Identify which cell holds the provided text, then report its (x, y) central coordinate. 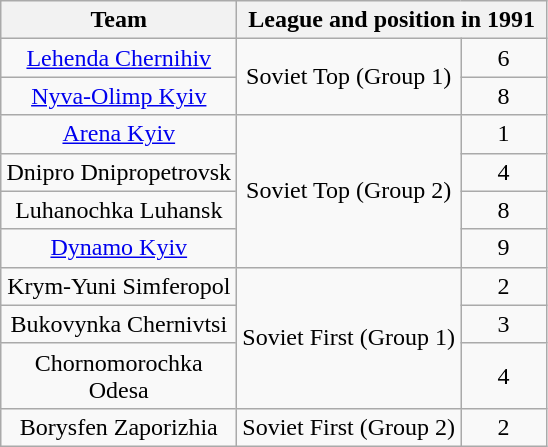
Arena Kyiv (119, 134)
Krym-Yuni Simferopol (119, 286)
9 (504, 248)
Chornomorochka Odesa (119, 376)
Dynamo Kyiv (119, 248)
Lehenda Chernihiv (119, 58)
Soviet First (Group 2) (349, 427)
Bukovynka Chernivtsi (119, 324)
1 (504, 134)
Dnipro Dnipropetrovsk (119, 172)
Luhanochka Luhansk (119, 210)
Soviet First (Group 1) (349, 338)
Nyva-Olimp Kyiv (119, 96)
League and position in 1991 (392, 20)
Soviet Top (Group 1) (349, 77)
Soviet Top (Group 2) (349, 191)
Team (119, 20)
3 (504, 324)
6 (504, 58)
Borysfen Zaporizhia (119, 427)
